Provide the (X, Y) coordinate of the cell's center where the given text is located.  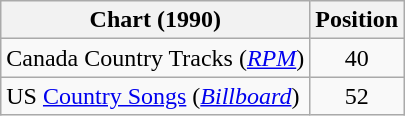
Position (357, 20)
Canada Country Tracks (RPM) (156, 58)
US Country Songs (Billboard) (156, 96)
Chart (1990) (156, 20)
52 (357, 96)
40 (357, 58)
